Determine the (x, y) coordinate at the center of the cell enclosing the given text.  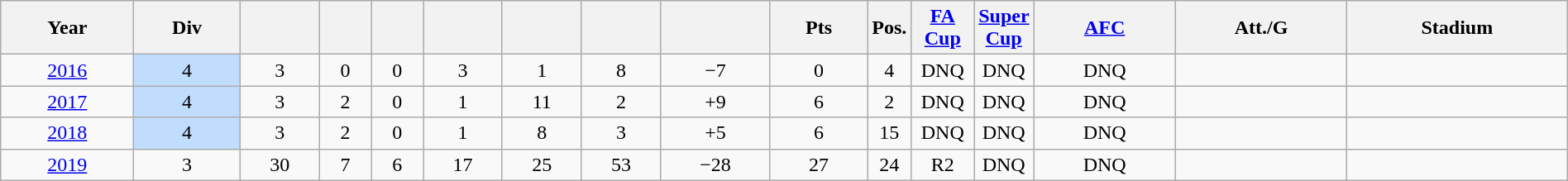
2017 (68, 102)
2018 (68, 133)
Pos. (890, 28)
2016 (68, 70)
30 (280, 164)
11 (542, 102)
Super Cup (1004, 28)
−7 (716, 70)
17 (463, 164)
R2 (943, 164)
24 (890, 164)
Year (68, 28)
+9 (716, 102)
+5 (716, 133)
15 (890, 133)
2019 (68, 164)
25 (542, 164)
53 (621, 164)
27 (819, 164)
Att./G (1262, 28)
7 (346, 164)
Pts (819, 28)
−28 (716, 164)
Stadium (1457, 28)
AFC (1105, 28)
FA Cup (943, 28)
Div (187, 28)
